Extract the (X, Y) coordinate from the center of the cell holding the provided text.  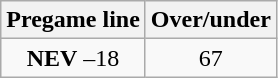
Pregame line (74, 20)
Over/under (210, 20)
67 (210, 58)
NEV –18 (74, 58)
